For the text-containing cell, return its midpoint in [X, Y] coordinate format. 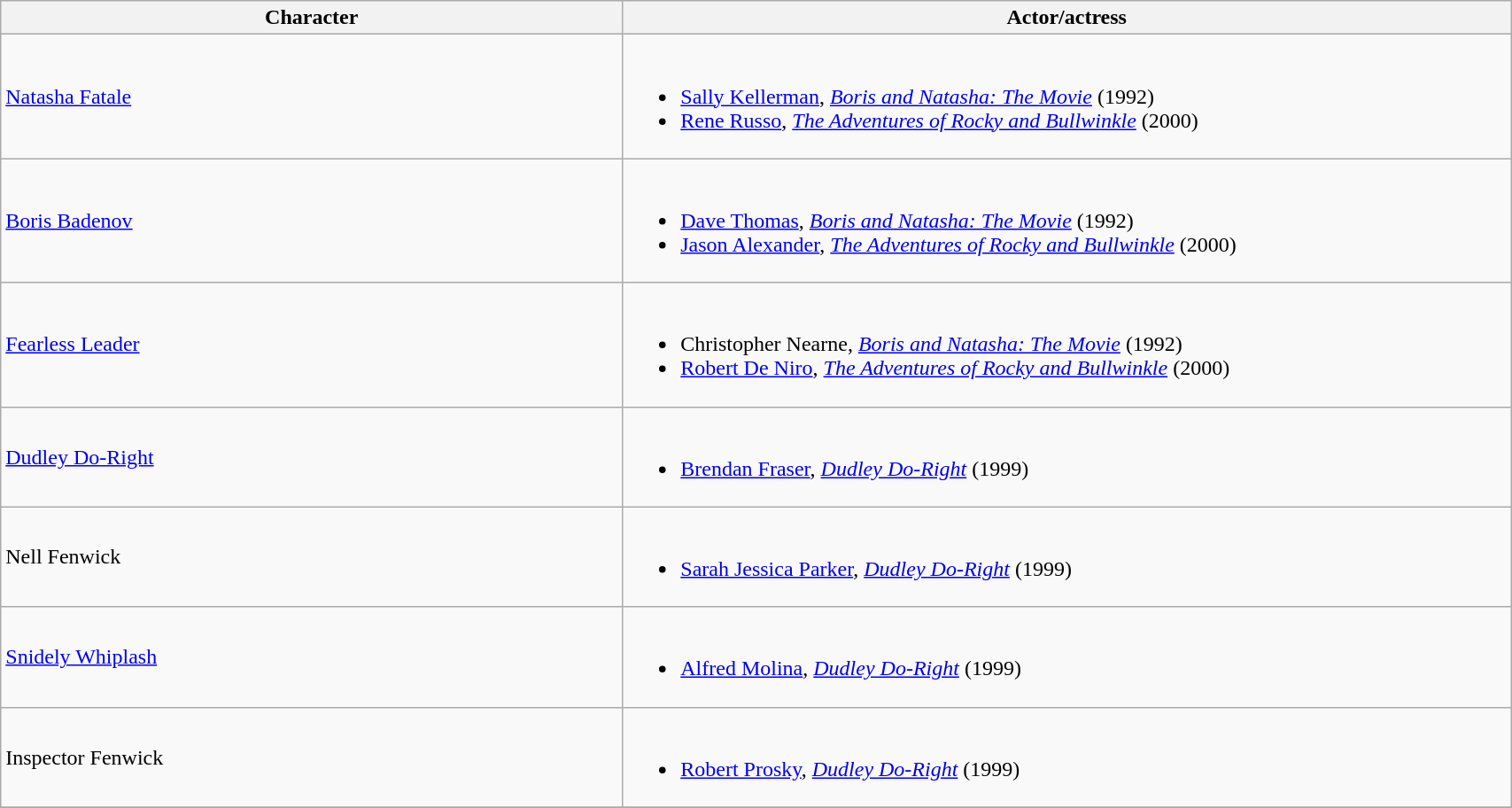
Natasha Fatale [312, 97]
Christopher Nearne, Boris and Natasha: The Movie (1992)Robert De Niro, The Adventures of Rocky and Bullwinkle (2000) [1066, 345]
Robert Prosky, Dudley Do-Right (1999) [1066, 757]
Inspector Fenwick [312, 757]
Character [312, 18]
Actor/actress [1066, 18]
Alfred Molina, Dudley Do-Right (1999) [1066, 657]
Sally Kellerman, Boris and Natasha: The Movie (1992)Rene Russo, The Adventures of Rocky and Bullwinkle (2000) [1066, 97]
Snidely Whiplash [312, 657]
Nell Fenwick [312, 556]
Brendan Fraser, Dudley Do-Right (1999) [1066, 457]
Dudley Do-Right [312, 457]
Fearless Leader [312, 345]
Sarah Jessica Parker, Dudley Do-Right (1999) [1066, 556]
Boris Badenov [312, 221]
Dave Thomas, Boris and Natasha: The Movie (1992)Jason Alexander, The Adventures of Rocky and Bullwinkle (2000) [1066, 221]
